Locate the cell with the specified text and output its (x, y) center coordinate. 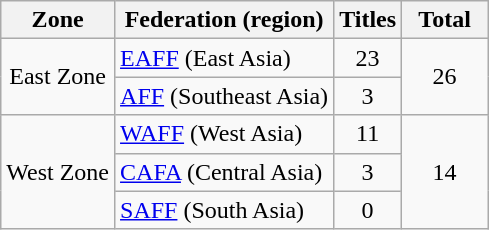
0 (368, 210)
26 (445, 77)
West Zone (58, 172)
Zone (58, 20)
14 (445, 172)
Federation (region) (224, 20)
11 (368, 134)
East Zone (58, 77)
SAFF (South Asia) (224, 210)
EAFF (East Asia) (224, 58)
23 (368, 58)
CAFA (Central Asia) (224, 172)
AFF (Southeast Asia) (224, 96)
WAFF (West Asia) (224, 134)
Total (445, 20)
Titles (368, 20)
